Search for the cell housing the specified text and yield its [x, y] center coordinate. 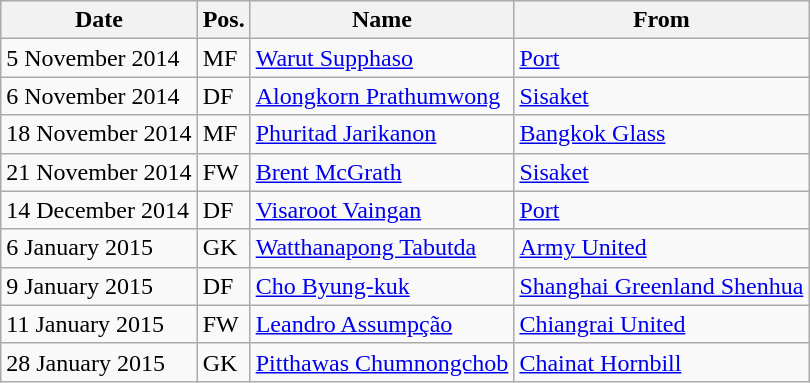
Phuritad Jarikanon [382, 134]
18 November 2014 [99, 134]
9 January 2015 [99, 286]
Leandro Assumpção [382, 324]
6 November 2014 [99, 96]
Pitthawas Chumnongchob [382, 362]
5 November 2014 [99, 58]
Warut Supphaso [382, 58]
14 December 2014 [99, 210]
Watthanapong Tabutda [382, 248]
6 January 2015 [99, 248]
28 January 2015 [99, 362]
Pos. [224, 20]
Army United [662, 248]
Date [99, 20]
Chainat Hornbill [662, 362]
11 January 2015 [99, 324]
Chiangrai United [662, 324]
Alongkorn Prathumwong [382, 96]
From [662, 20]
Name [382, 20]
21 November 2014 [99, 172]
Bangkok Glass [662, 134]
Visaroot Vaingan [382, 210]
Cho Byung-kuk [382, 286]
Brent McGrath [382, 172]
Shanghai Greenland Shenhua [662, 286]
